Identify which cell holds the provided text, then report its [X, Y] central coordinate. 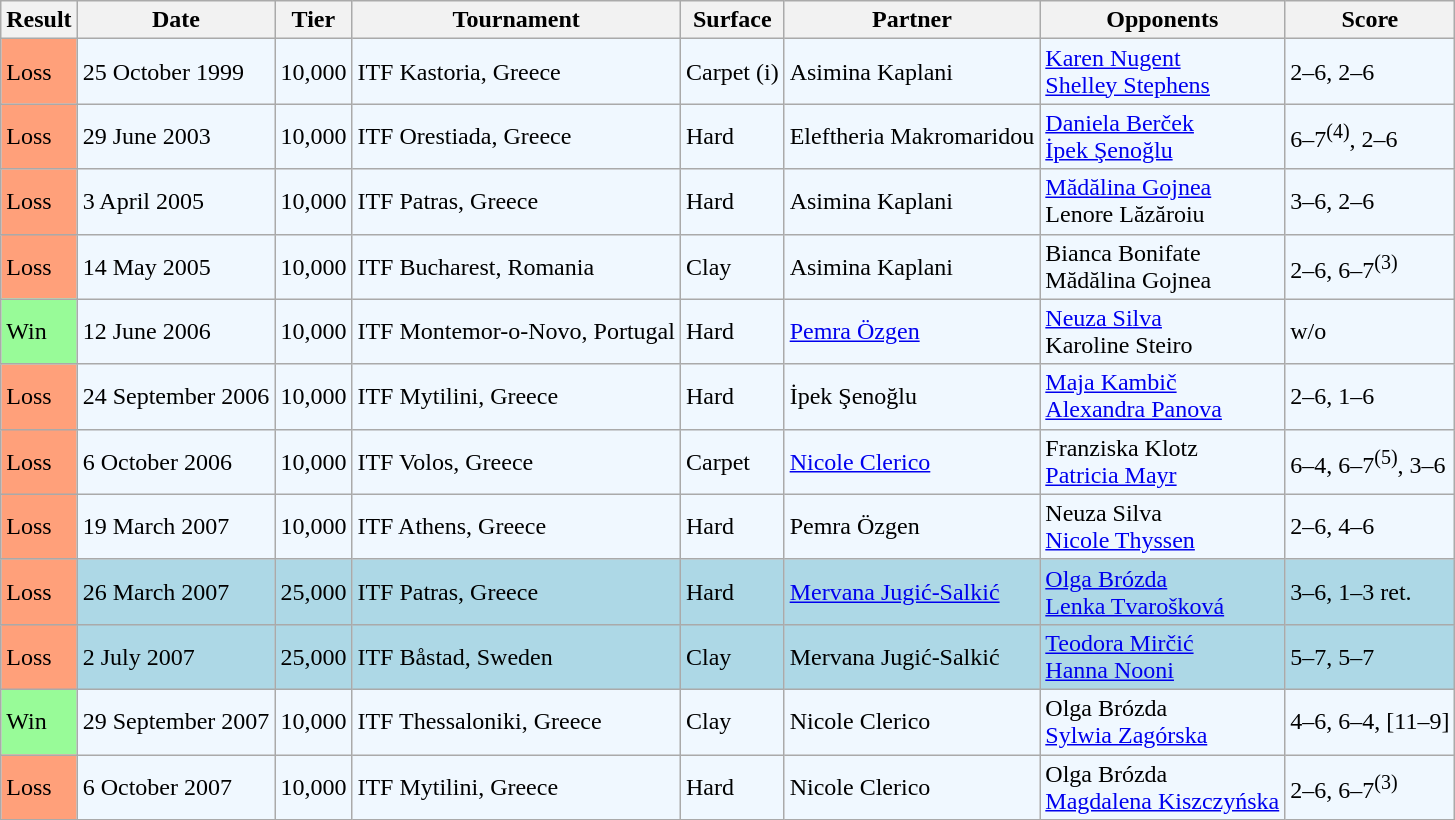
24 September 2006 [176, 396]
Score [1370, 20]
ITF Orestiada, Greece [516, 136]
14 May 2005 [176, 266]
Tournament [516, 20]
12 June 2006 [176, 332]
Daniela Berček İpek Şenoğlu [1162, 136]
Olga Brózda Magdalena Kiszczyńska [1162, 786]
Result [39, 20]
İpek Şenoğlu [912, 396]
Mădălina Gojnea Lenore Lăzăroiu [1162, 202]
Carpet (i) [732, 72]
ITF Båstad, Sweden [516, 656]
ITF Volos, Greece [516, 462]
ITF Athens, Greece [516, 526]
3 April 2005 [176, 202]
ITF Thessaloniki, Greece [516, 722]
ITF Bucharest, Romania [516, 266]
25 October 1999 [176, 72]
3–6, 2–6 [1370, 202]
Opponents [1162, 20]
Maja Kambič Alexandra Panova [1162, 396]
4–6, 6–4, [11–9] [1370, 722]
Carpet [732, 462]
Date [176, 20]
ITF Kastoria, Greece [516, 72]
29 June 2003 [176, 136]
Karen Nugent Shelley Stephens [1162, 72]
6–4, 6–7(5), 3–6 [1370, 462]
5–7, 5–7 [1370, 656]
Bianca Bonifate Mădălina Gojnea [1162, 266]
Franziska Klotz Patricia Mayr [1162, 462]
3–6, 1–3 ret. [1370, 592]
Partner [912, 20]
19 March 2007 [176, 526]
Teodora Mirčić Hanna Nooni [1162, 656]
2–6, 4–6 [1370, 526]
6 October 2007 [176, 786]
26 March 2007 [176, 592]
2 July 2007 [176, 656]
6–7(4), 2–6 [1370, 136]
Eleftheria Makromaridou [912, 136]
Neuza Silva Karoline Steiro [1162, 332]
Surface [732, 20]
w/o [1370, 332]
6 October 2006 [176, 462]
Olga Brózda Sylwia Zagórska [1162, 722]
Neuza Silva Nicole Thyssen [1162, 526]
ITF Montemor-o-Novo, Portugal [516, 332]
29 September 2007 [176, 722]
2–6, 2–6 [1370, 72]
Tier [314, 20]
Olga Brózda Lenka Tvarošková [1162, 592]
2–6, 1–6 [1370, 396]
